Provide the [x, y] coordinate of the cell's center where the given text is located.  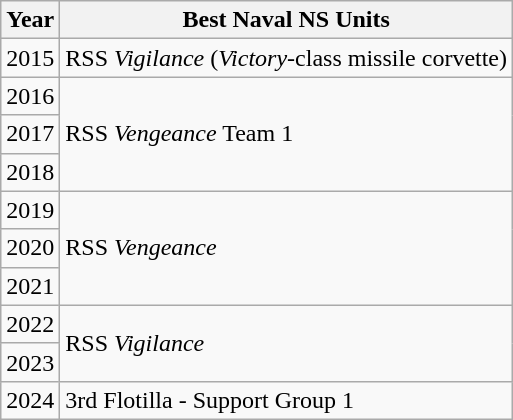
Best Naval NS Units [286, 20]
2022 [30, 324]
2020 [30, 248]
3rd Flotilla - Support Group 1 [286, 400]
2019 [30, 210]
2024 [30, 400]
2021 [30, 286]
RSS Vengeance [286, 248]
2017 [30, 134]
2023 [30, 362]
2015 [30, 58]
Year [30, 20]
RSS Vigilance [286, 343]
RSS Vengeance Team 1 [286, 134]
2016 [30, 96]
RSS Vigilance (Victory-class missile corvette) [286, 58]
2018 [30, 172]
